Provide the [X, Y] coordinate of the cell's center where the given text is located.  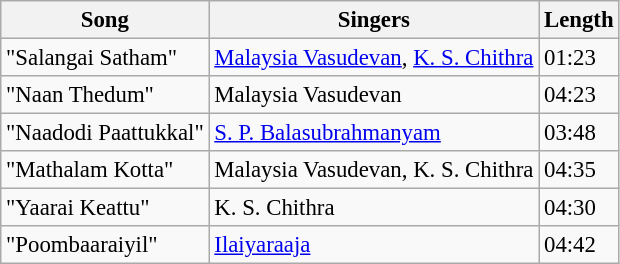
Singers [374, 20]
Ilaiyaraaja [374, 245]
04:35 [579, 170]
04:23 [579, 95]
Malaysia Vasudevan [374, 95]
04:42 [579, 245]
"Yaarai Keattu" [105, 208]
03:48 [579, 133]
"Poombaaraiyil" [105, 245]
"Mathalam Kotta" [105, 170]
Song [105, 20]
"Salangai Satham" [105, 58]
01:23 [579, 58]
04:30 [579, 208]
S. P. Balasubrahmanyam [374, 133]
"Naan Thedum" [105, 95]
"Naadodi Paattukkal" [105, 133]
Length [579, 20]
K. S. Chithra [374, 208]
